Return (X, Y) of the center of cell containing provided text 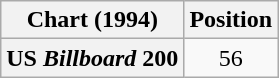
US Billboard 200 (92, 58)
Chart (1994) (92, 20)
56 (231, 58)
Position (231, 20)
